Output the (x, y) coordinate of the center of the cell containing the given text.  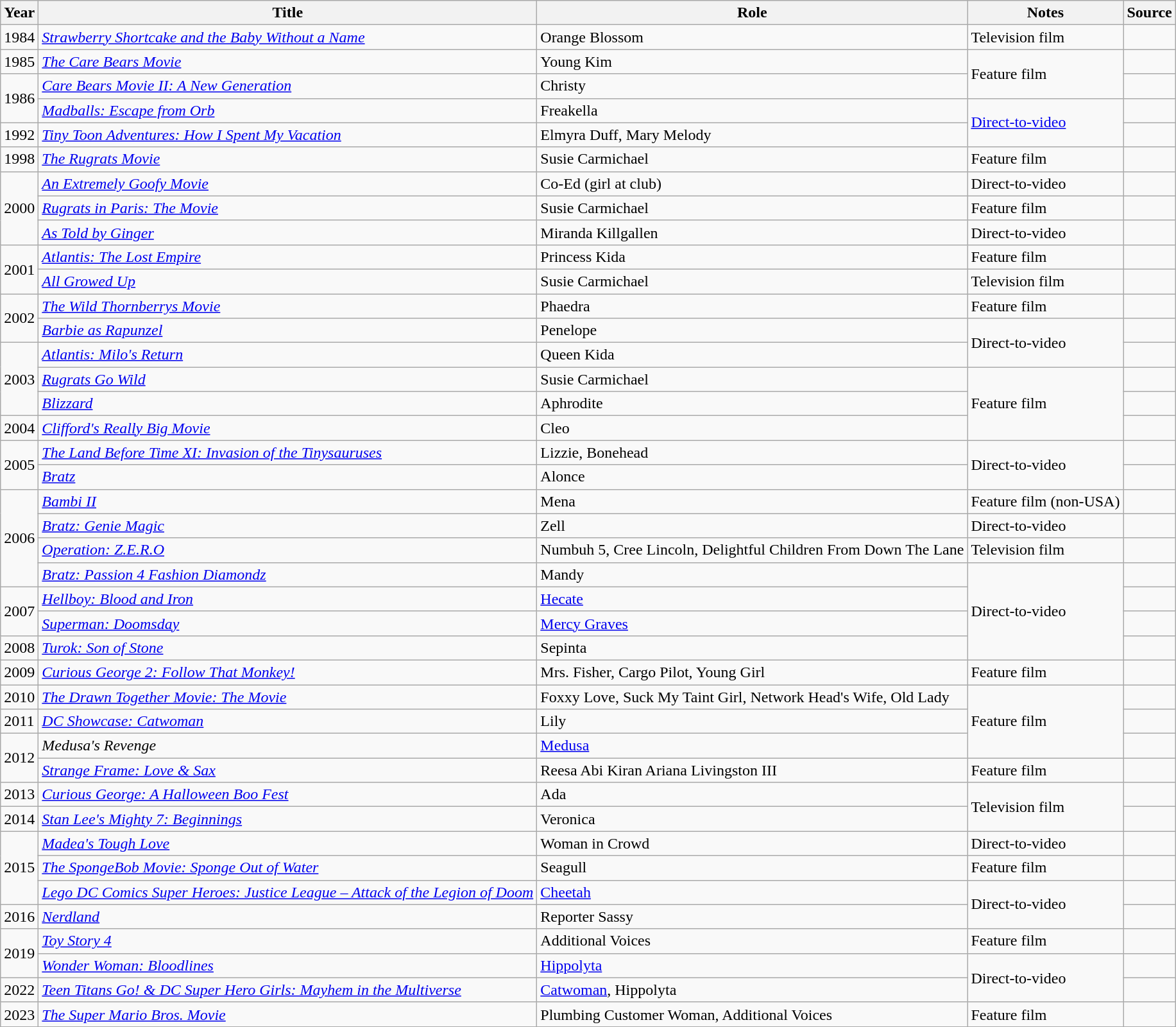
Teen Titans Go! & DC Super Hero Girls: Mayhem in the Multiverse (287, 990)
The Care Bears Movie (287, 62)
Medusa's Revenge (287, 746)
Medusa (752, 746)
Notes (1046, 13)
Cheetah (752, 892)
Miranda Killgallen (752, 232)
Superman: Doomsday (287, 623)
Strawberry Shortcake and the Baby Without a Name (287, 37)
Bratz (287, 477)
2000 (19, 208)
Source (1150, 13)
Tiny Toon Adventures: How I Spent My Vacation (287, 135)
Penelope (752, 331)
Blizzard (287, 404)
Numbuh 5, Cree Lincoln, Delightful Children From Down The Lane (752, 550)
Alonce (752, 477)
Curious George: A Halloween Boo Fest (287, 795)
Reporter Sassy (752, 917)
1998 (19, 159)
The Super Mario Bros. Movie (287, 1014)
2008 (19, 648)
Veronica (752, 819)
2005 (19, 465)
Turok: Son of Stone (287, 648)
Role (752, 13)
Princess Kida (752, 257)
Sepinta (752, 648)
As Told by Ginger (287, 232)
Reesa Abi Kiran Ariana Livingston III (752, 770)
Madballs: Escape from Orb (287, 110)
Atlantis: The Lost Empire (287, 257)
Atlantis: Milo's Return (287, 355)
1985 (19, 62)
Cleo (752, 428)
Madea's Tough Love (287, 843)
Operation: Z.E.R.O (287, 550)
Stan Lee's Mighty 7: Beginnings (287, 819)
The Land Before Time XI: Invasion of the Tinysauruses (287, 453)
Woman in Crowd (752, 843)
Foxxy Love, Suck My Taint Girl, Network Head's Wife, Old Lady (752, 696)
2007 (19, 611)
An Extremely Goofy Movie (287, 184)
Queen Kida (752, 355)
Zell (752, 526)
2003 (19, 379)
Elmyra Duff, Mary Melody (752, 135)
Toy Story 4 (287, 941)
2022 (19, 990)
2016 (19, 917)
1984 (19, 37)
Wonder Woman: Bloodlines (287, 965)
Lego DC Comics Super Heroes: Justice League – Attack of the Legion of Doom (287, 892)
Plumbing Customer Woman, Additional Voices (752, 1014)
Rugrats Go Wild (287, 379)
Phaedra (752, 306)
Year (19, 13)
Bambi II (287, 501)
Freakella (752, 110)
Mercy Graves (752, 623)
All Growed Up (287, 281)
Catwoman, Hippolyta (752, 990)
2011 (19, 721)
Mrs. Fisher, Cargo Pilot, Young Girl (752, 672)
2009 (19, 672)
Feature film (non-USA) (1046, 501)
2015 (19, 868)
Ada (752, 795)
2010 (19, 696)
2001 (19, 269)
Clifford's Really Big Movie (287, 428)
Christy (752, 86)
Co-Ed (girl at club) (752, 184)
Strange Frame: Love & Sax (287, 770)
Nerdland (287, 917)
Hecate (752, 599)
Title (287, 13)
The Drawn Together Movie: The Movie (287, 696)
2023 (19, 1014)
2012 (19, 758)
2004 (19, 428)
Rugrats in Paris: The Movie (287, 208)
Additional Voices (752, 941)
The SpongeBob Movie: Sponge Out of Water (287, 868)
Bratz: Passion 4 Fashion Diamondz (287, 574)
2019 (19, 953)
Care Bears Movie II: A New Generation (287, 86)
Orange Blossom (752, 37)
Curious George 2: Follow That Monkey! (287, 672)
Mena (752, 501)
DC Showcase: Catwoman (287, 721)
2006 (19, 538)
Bratz: Genie Magic (287, 526)
Seagull (752, 868)
2013 (19, 795)
The Wild Thornberrys Movie (287, 306)
Hellboy: Blood and Iron (287, 599)
Barbie as Rapunzel (287, 331)
1992 (19, 135)
Young Kim (752, 62)
Hippolyta (752, 965)
Aphrodite (752, 404)
2014 (19, 819)
2002 (19, 318)
1986 (19, 98)
The Rugrats Movie (287, 159)
Lizzie, Bonehead (752, 453)
Mandy (752, 574)
Lily (752, 721)
